Find where the given text appears and provide that cell's center as [x, y] coordinate. 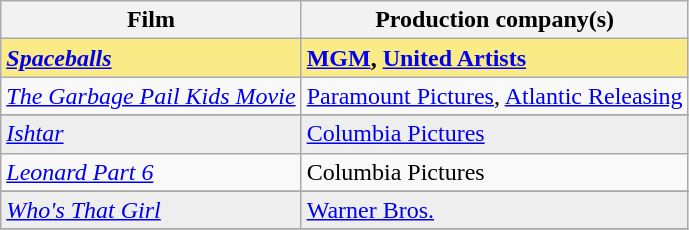
Film [151, 20]
Spaceballs [151, 58]
Paramount Pictures, Atlantic Releasing [494, 96]
Warner Bros. [494, 210]
Production company(s) [494, 20]
The Garbage Pail Kids Movie [151, 96]
Ishtar [151, 134]
Who's That Girl [151, 210]
Leonard Part 6 [151, 172]
MGM, United Artists [494, 58]
